Determine the [x, y] coordinate at the center of the cell enclosing the given text.  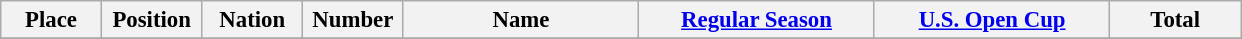
U.S. Open Cup [992, 20]
Place [52, 20]
Total [1176, 20]
Number [354, 20]
Nation [252, 20]
Position [152, 20]
Regular Season [757, 20]
Name [521, 20]
